Return (x, y) of the center of cell containing provided text 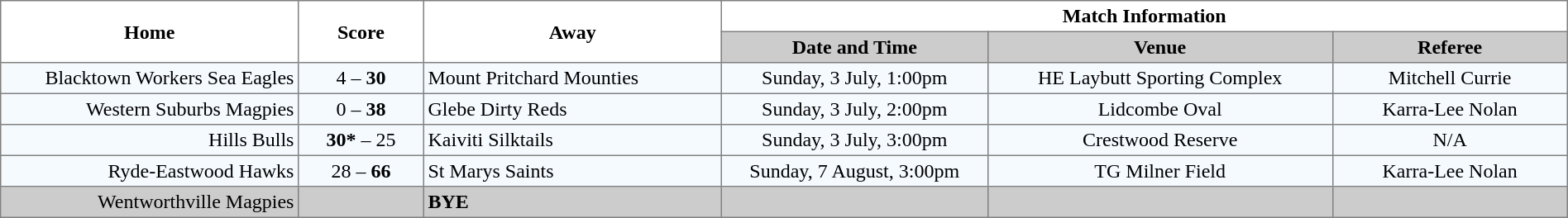
Western Suburbs Magpies (150, 109)
Date and Time (854, 47)
Lidcombe Oval (1159, 109)
Referee (1450, 47)
Away (572, 31)
Wentworthville Magpies (150, 202)
N/A (1450, 140)
Sunday, 3 July, 1:00pm (854, 78)
Venue (1159, 47)
St Marys Saints (572, 171)
Crestwood Reserve (1159, 140)
28 – 66 (361, 171)
Mitchell Currie (1450, 78)
Match Information (1145, 17)
30* – 25 (361, 140)
HE Laybutt Sporting Complex (1159, 78)
4 – 30 (361, 78)
Ryde-Eastwood Hawks (150, 171)
0 – 38 (361, 109)
Hills Bulls (150, 140)
Mount Pritchard Mounties (572, 78)
Sunday, 3 July, 2:00pm (854, 109)
Blacktown Workers Sea Eagles (150, 78)
Score (361, 31)
Kaiviti Silktails (572, 140)
TG Milner Field (1159, 171)
Home (150, 31)
Glebe Dirty Reds (572, 109)
Sunday, 3 July, 3:00pm (854, 140)
BYE (572, 202)
Sunday, 7 August, 3:00pm (854, 171)
